Output the [x, y] coordinate of the center of the cell containing the given text.  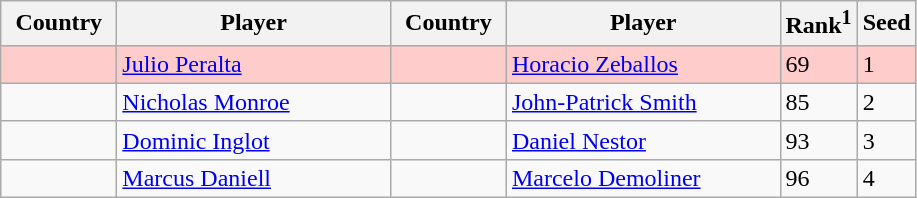
4 [886, 178]
Seed [886, 24]
85 [818, 102]
Nicholas Monroe [254, 102]
1 [886, 64]
93 [818, 140]
Daniel Nestor [643, 140]
Marcus Daniell [254, 178]
Julio Peralta [254, 64]
Rank1 [818, 24]
Marcelo Demoliner [643, 178]
2 [886, 102]
Horacio Zeballos [643, 64]
69 [818, 64]
John-Patrick Smith [643, 102]
3 [886, 140]
Dominic Inglot [254, 140]
96 [818, 178]
